Detect which cell encompasses the target text, then output its (X, Y) center coordinate. 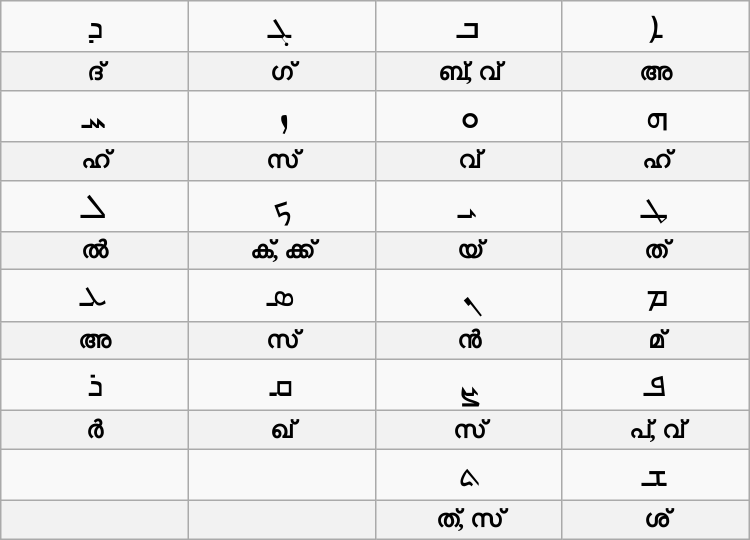
ദ് (94, 71)
ܥ (94, 296)
വ് (468, 161)
ക്, ക്ക് (282, 251)
ܠ (94, 206)
ܨ (468, 385)
മ് (656, 340)
ܒ (468, 27)
ܫ (656, 475)
ܛ (656, 206)
ܣ (282, 296)
പ്, വ് (656, 430)
ൽ (94, 251)
ܕ (94, 27)
ܡ (656, 296)
ܓ (282, 27)
യ് (468, 251)
ശ് (656, 519)
ܟ (282, 206)
ܬ (468, 475)
ܐ (656, 27)
ܚ (94, 116)
ܝ (468, 206)
ൻ (468, 340)
ܘ (468, 116)
ഗ് (282, 71)
ܙ (282, 116)
ത്, സ് (468, 519)
ܗ (656, 116)
ത് (656, 251)
ܪ (94, 385)
ܩ (282, 385)
ഖ് (282, 430)
ബ്, വ് (468, 71)
ܢ (468, 296)
ܦ (656, 385)
ർ (94, 430)
